Capture the cell that displays the provided text and extract its (x, y) central coordinate. 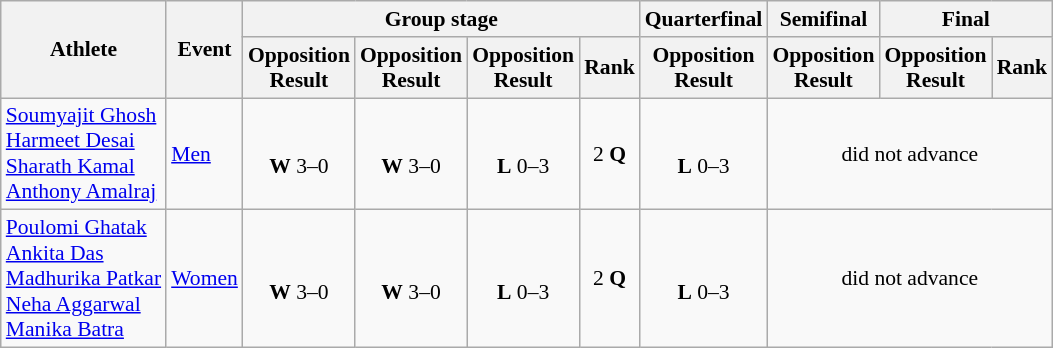
Poulomi GhatakAnkita DasMadhurika PatkarNeha AggarwalManika Batra (84, 279)
Semifinal (823, 19)
Group stage (442, 19)
Women (204, 279)
Event (204, 50)
Athlete (84, 50)
Quarterfinal (704, 19)
Soumyajit GhoshHarmeet DesaiSharath KamalAnthony Amalraj (84, 154)
Final (966, 19)
Men (204, 154)
